Scan for the cell matching the given text and deliver its (X, Y) coordinate at center. 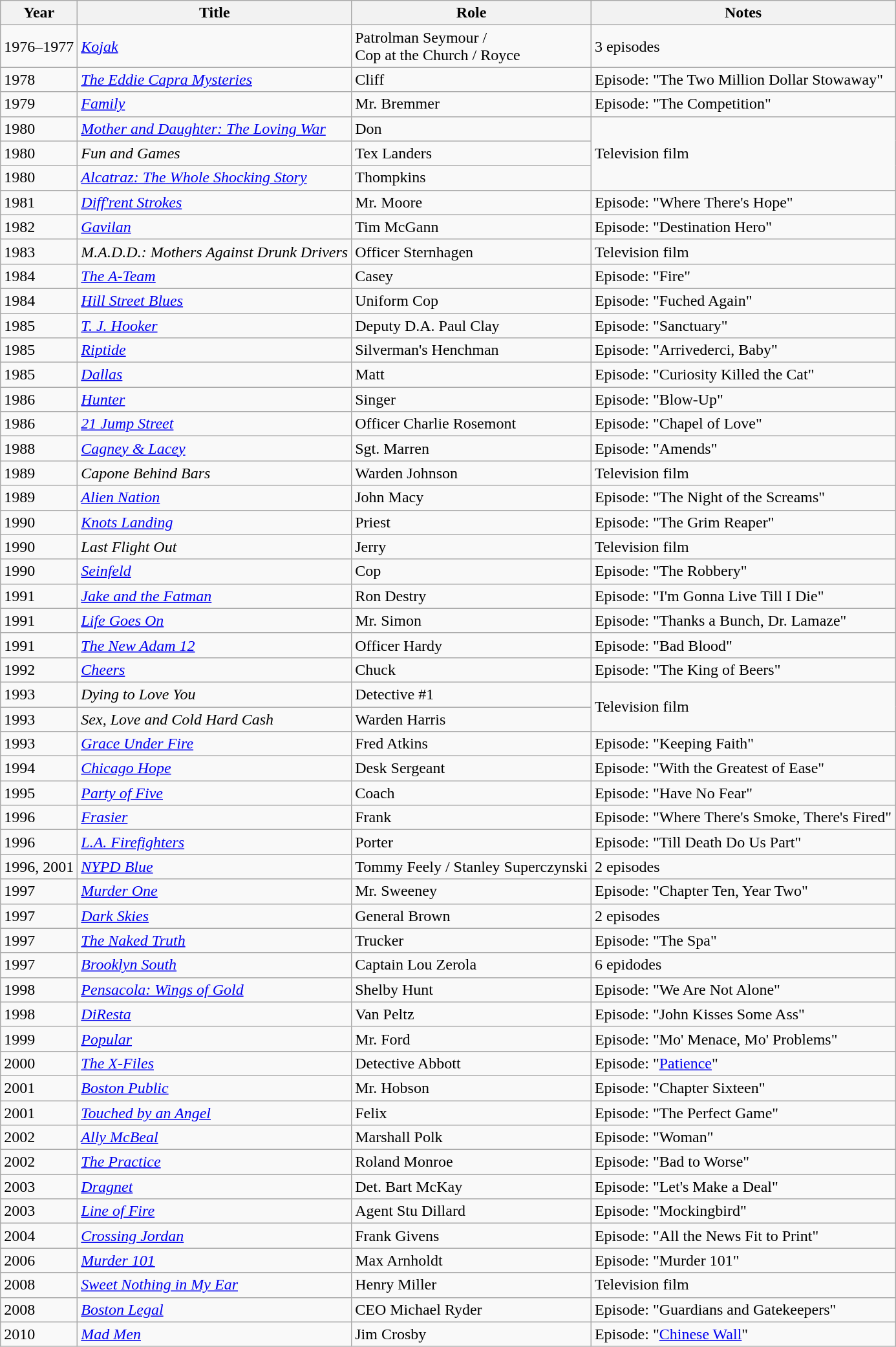
2004 (39, 1236)
Pensacola: Wings of Gold (215, 990)
NYPD Blue (215, 867)
Episode: "Bad to Worse" (743, 1162)
Episode: "Patience" (743, 1063)
1988 (39, 449)
M.A.D.D.: Mothers Against Drunk Drivers (215, 251)
Party of Five (215, 793)
Episode: "Thanks a Bunch, Dr. Lamaze" (743, 620)
Last Flight Out (215, 547)
Dragnet (215, 1187)
Mr. Ford (472, 1039)
L.A. Firefighters (215, 842)
Episode: "Have No Fear" (743, 793)
Fun and Games (215, 153)
CEO Michael Ryder (472, 1310)
Don (472, 129)
DiResta (215, 1014)
Sgt. Marren (472, 449)
Episode: "Fuched Again" (743, 301)
Episode: "We Are Not Alone" (743, 990)
Officer Hardy (472, 645)
Patrolman Seymour /Cop at the Church / Royce (472, 47)
Mr. Moore (472, 202)
1992 (39, 670)
Frank Givens (472, 1236)
Episode: "Let's Make a Deal" (743, 1187)
Porter (472, 842)
Mr. Sweeney (472, 891)
Chuck (472, 670)
Episode: "Mo' Menace, Mo' Problems" (743, 1039)
Sweet Nothing in My Ear (215, 1285)
Riptide (215, 350)
1996, 2001 (39, 867)
1978 (39, 80)
Episode: "Bad Blood" (743, 645)
1994 (39, 769)
Matt (472, 375)
Episode: "Amends" (743, 449)
Episode: "Arrivederci, Baby" (743, 350)
Alcatraz: The Whole Shocking Story (215, 178)
Diff'rent Strokes (215, 202)
Uniform Cop (472, 301)
Line of Fire (215, 1211)
Episode: "The Grim Reaper" (743, 522)
1983 (39, 251)
Episode: "Fire" (743, 276)
Tex Landers (472, 153)
1999 (39, 1039)
Deputy D.A. Paul Clay (472, 325)
2010 (39, 1334)
Max Arnholdt (472, 1260)
Episode: "The Night of the Screams" (743, 498)
Warden Johnson (472, 473)
Mad Men (215, 1334)
Notes (743, 13)
Warden Harris (472, 719)
Gavilan (215, 227)
Cliff (472, 80)
Capone Behind Bars (215, 473)
Ally McBeal (215, 1138)
The Naked Truth (215, 940)
Jerry (472, 547)
Life Goes On (215, 620)
1976–1977 (39, 47)
1979 (39, 104)
Episode: "Blow-Up" (743, 399)
Frasier (215, 818)
Episode: "Till Death Do Us Part" (743, 842)
Episode: "The Robbery" (743, 571)
Detective Abbott (472, 1063)
Alien Nation (215, 498)
Role (472, 13)
Felix (472, 1112)
Mr. Hobson (472, 1088)
Dying to Love You (215, 694)
3 episodes (743, 47)
Cop (472, 571)
Episode: "Murder 101" (743, 1260)
Episode: "Chapter Ten, Year Two" (743, 891)
Episode: "Woman" (743, 1138)
Kojak (215, 47)
Sex, Love and Cold Hard Cash (215, 719)
Roland Monroe (472, 1162)
Episode: "Chapter Sixteen" (743, 1088)
Episode: "The Perfect Game" (743, 1112)
Silverman's Henchman (472, 350)
Episode: "Keeping Faith" (743, 744)
Trucker (472, 940)
Year (39, 13)
Henry Miller (472, 1285)
The Practice (215, 1162)
Episode: "Guardians and Gatekeepers" (743, 1310)
Coach (472, 793)
Casey (472, 276)
Brooklyn South (215, 965)
Episode: "Where There's Smoke, There's Fired" (743, 818)
Crossing Jordan (215, 1236)
Episode: "Chapel of Love" (743, 424)
Episode: "Where There's Hope" (743, 202)
Captain Lou Zerola (472, 965)
Episode: "The King of Beers" (743, 670)
Frank (472, 818)
1981 (39, 202)
Episode: "John Kisses Some Ass" (743, 1014)
Seinfeld (215, 571)
Fred Atkins (472, 744)
Title (215, 13)
Family (215, 104)
1995 (39, 793)
Priest (472, 522)
General Brown (472, 916)
Episode: "With the Greatest of Ease" (743, 769)
6 epidodes (743, 965)
Shelby Hunt (472, 990)
Dark Skies (215, 916)
Ron Destry (472, 596)
The A-Team (215, 276)
Episode: "The Competition" (743, 104)
Det. Bart McKay (472, 1187)
The X-Files (215, 1063)
The New Adam 12 (215, 645)
Officer Charlie Rosemont (472, 424)
21 Jump Street (215, 424)
Episode: "All the News Fit to Print" (743, 1236)
Murder 101 (215, 1260)
Marshall Polk (472, 1138)
Mother and Daughter: The Loving War (215, 129)
Desk Sergeant (472, 769)
Hunter (215, 399)
Cagney & Lacey (215, 449)
Tommy Feely / Stanley Superczynski (472, 867)
Thompkins (472, 178)
Tim McGann (472, 227)
The Eddie Capra Mysteries (215, 80)
Popular (215, 1039)
Episode: "I'm Gonna Live Till I Die" (743, 596)
Mr. Bremmer (472, 104)
Episode: "The Spa" (743, 940)
2000 (39, 1063)
Episode: "Sanctuary" (743, 325)
Jim Crosby (472, 1334)
Detective #1 (472, 694)
Jake and the Fatman (215, 596)
Dallas (215, 375)
Murder One (215, 891)
Boston Public (215, 1088)
1982 (39, 227)
Episode: "Mockingbird" (743, 1211)
Hill Street Blues (215, 301)
2006 (39, 1260)
Boston Legal (215, 1310)
John Macy (472, 498)
Knots Landing (215, 522)
Episode: "Destination Hero" (743, 227)
Episode: "Chinese Wall" (743, 1334)
Officer Sternhagen (472, 251)
Cheers (215, 670)
Grace Under Fire (215, 744)
Touched by an Angel (215, 1112)
T. J. Hooker (215, 325)
Van Peltz (472, 1014)
Episode: "The Two Million Dollar Stowaway" (743, 80)
Chicago Hope (215, 769)
Agent Stu Dillard (472, 1211)
Mr. Simon (472, 620)
Singer (472, 399)
Episode: "Curiosity Killed the Cat" (743, 375)
